Provide the [x, y] coordinate of the cell's center where the given text is located.  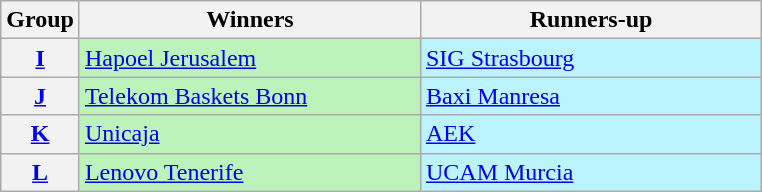
Runners-up [590, 20]
Winners [250, 20]
Hapoel Jerusalem [250, 58]
Unicaja [250, 134]
Lenovo Tenerife [250, 172]
Baxi Manresa [590, 96]
Group [40, 20]
L [40, 172]
UCAM Murcia [590, 172]
SIG Strasbourg [590, 58]
K [40, 134]
AEK [590, 134]
Telekom Baskets Bonn [250, 96]
J [40, 96]
I [40, 58]
